From the cell containing the given text, extract its center point as (x, y) coordinate. 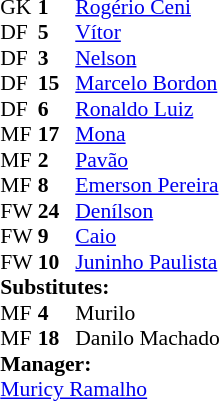
Juninho Paulista (147, 262)
6 (57, 109)
3 (57, 58)
8 (57, 185)
17 (57, 135)
Caio (147, 237)
Substitutes: (110, 287)
5 (57, 33)
4 (57, 313)
Denílson (147, 211)
15 (57, 83)
9 (57, 237)
Marcelo Bordon (147, 83)
2 (57, 160)
Ronaldo Luiz (147, 109)
Mona (147, 135)
10 (57, 262)
18 (57, 339)
24 (57, 211)
Manager: (110, 364)
Pavão (147, 160)
Nelson (147, 58)
Murilo (147, 313)
Vítor (147, 33)
Danilo Machado (147, 339)
Emerson Pereira (147, 185)
